Pinpoint the cell where the given text exists, returning its (x, y) midpoint coordinate. 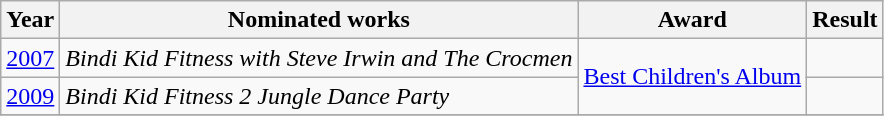
Award (692, 20)
Result (845, 20)
Best Children's Album (692, 77)
Nominated works (319, 20)
2009 (30, 96)
2007 (30, 58)
Bindi Kid Fitness 2 Jungle Dance Party (319, 96)
Year (30, 20)
Bindi Kid Fitness with Steve Irwin and The Crocmen (319, 58)
